Find where the given text appears and provide that cell's center as (X, Y) coordinate. 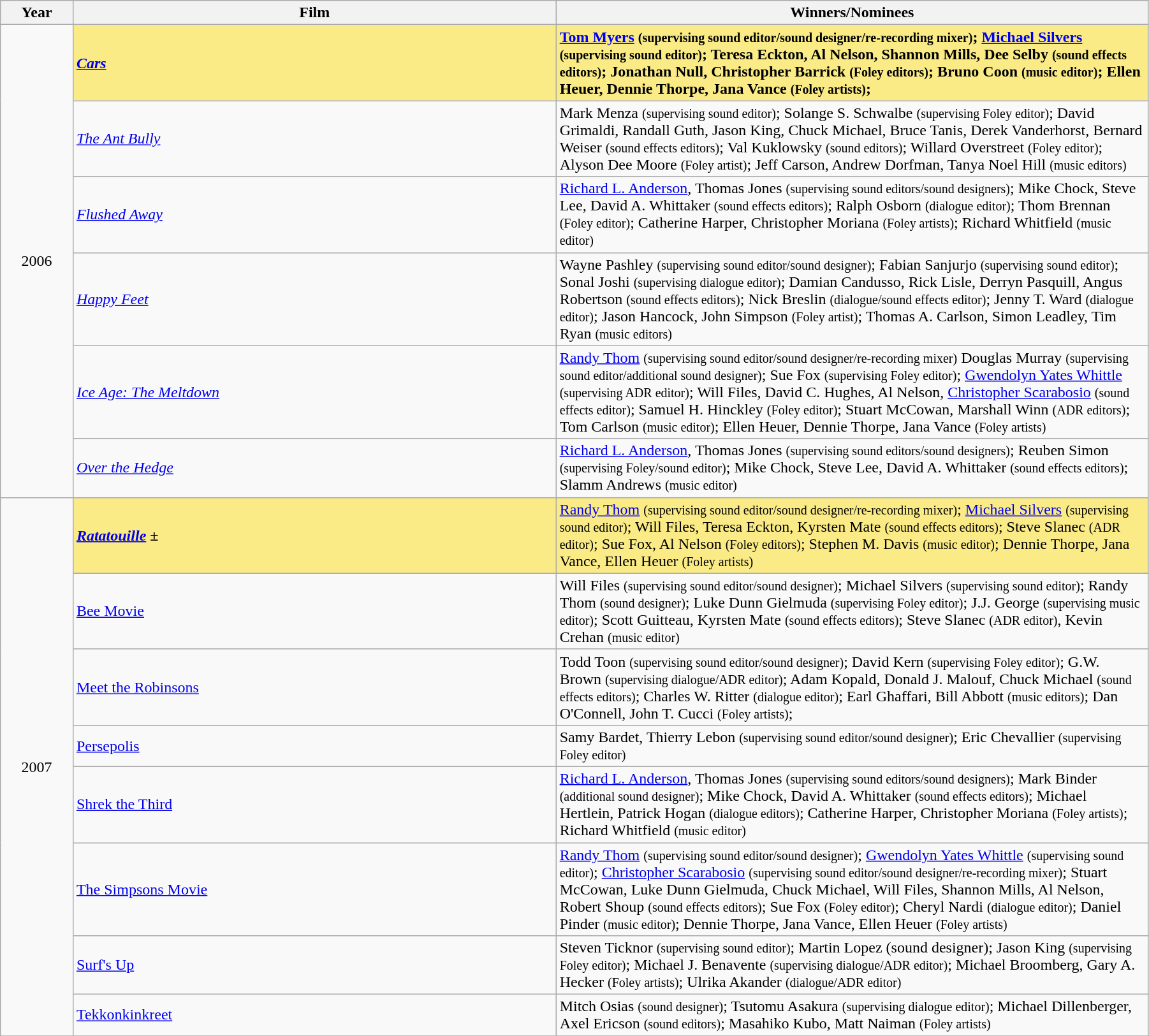
2007 (37, 766)
The Ant Bully (314, 139)
Film (314, 13)
Bee Movie (314, 611)
Over the Hedge (314, 468)
Ice Age: The Meltdown (314, 392)
Cars (314, 62)
Happy Feet (314, 299)
Meet the Robinsons (314, 687)
Surf's Up (314, 965)
Persepolis (314, 746)
The Simpsons Movie (314, 889)
Flushed Away (314, 214)
Shrek the Third (314, 805)
Ratatouille ± (314, 536)
Year (37, 13)
Tekkonkinkreet (314, 1015)
Winners/Nominees (852, 13)
2006 (37, 261)
Samy Bardet, Thierry Lebon (supervising sound editor/sound designer); Eric Chevallier (supervising Foley editor) (852, 746)
